Capture the cell that displays the provided text and extract its [X, Y] central coordinate. 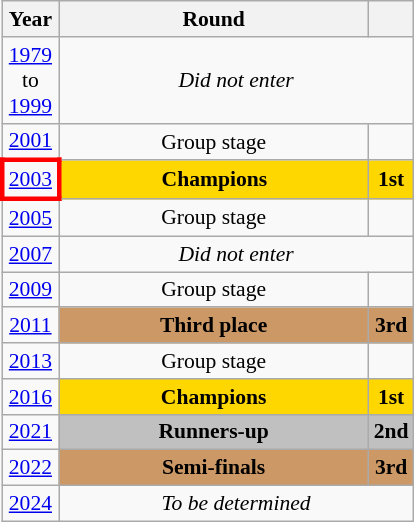
Semi-finals [214, 468]
2013 [30, 361]
2024 [30, 504]
2011 [30, 326]
2016 [30, 397]
Year [30, 19]
2nd [392, 432]
2003 [30, 180]
1979to1999 [30, 80]
2001 [30, 142]
2007 [30, 254]
Third place [214, 326]
Round [214, 19]
To be determined [236, 504]
Runners-up [214, 432]
2022 [30, 468]
2021 [30, 432]
2005 [30, 218]
2009 [30, 290]
